Extract the [x, y] coordinate from the center of the cell holding the provided text.  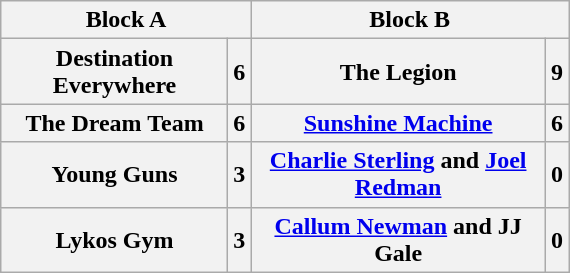
9 [558, 72]
The Legion [398, 72]
Callum Newman and JJ Gale [398, 240]
Block A [126, 20]
Destination Everywhere [114, 72]
Sunshine Machine [398, 123]
The Dream Team [114, 123]
Young Guns [114, 174]
Charlie Sterling and Joel Redman [398, 174]
Lykos Gym [114, 240]
Block B [410, 20]
